Identify which cell holds the provided text, then report its [X, Y] central coordinate. 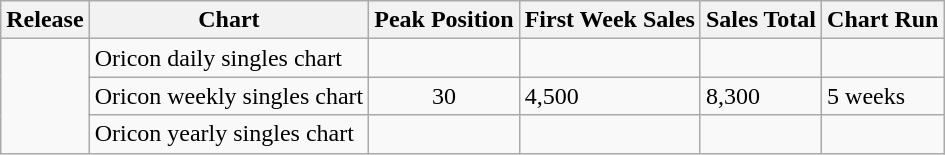
Oricon yearly singles chart [229, 134]
Oricon daily singles chart [229, 58]
Chart Run [883, 20]
Sales Total [760, 20]
4,500 [610, 96]
Peak Position [444, 20]
Chart [229, 20]
First Week Sales [610, 20]
8,300 [760, 96]
Oricon weekly singles chart [229, 96]
5 weeks [883, 96]
30 [444, 96]
Release [45, 20]
